Scan for the cell matching the given text and deliver its [X, Y] coordinate at center. 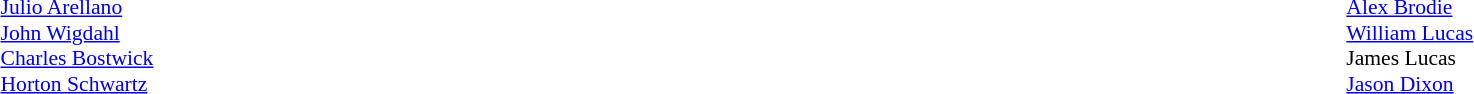
Charles Bostwick [76, 59]
James Lucas [1410, 59]
William Lucas [1410, 33]
John Wigdahl [76, 33]
